Provide the [x, y] coordinate of the cell's center where the given text is located.  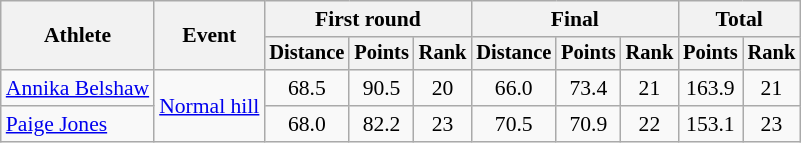
Normal hill [209, 106]
20 [443, 88]
68.0 [306, 124]
70.9 [588, 124]
Athlete [78, 36]
Total [739, 19]
73.4 [588, 88]
66.0 [514, 88]
68.5 [306, 88]
Final [574, 19]
First round [368, 19]
Annika Belshaw [78, 88]
90.5 [381, 88]
70.5 [514, 124]
Paige Jones [78, 124]
153.1 [710, 124]
163.9 [710, 88]
22 [650, 124]
Event [209, 36]
82.2 [381, 124]
